Provide the [x, y] coordinate of the cell's center where the given text is located.  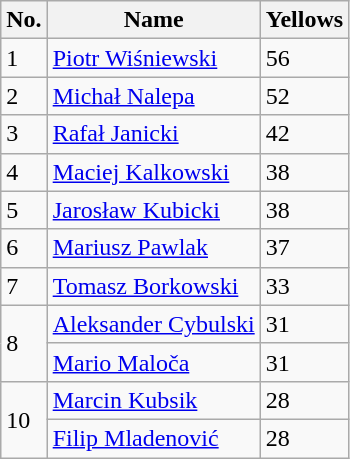
Rafał Janicki [154, 134]
1 [24, 58]
Mariusz Pawlak [154, 248]
Mario Maloča [154, 362]
8 [24, 343]
No. [24, 20]
10 [24, 419]
Name [154, 20]
Aleksander Cybulski [154, 324]
4 [24, 172]
33 [304, 286]
Jarosław Kubicki [154, 210]
2 [24, 96]
Maciej Kalkowski [154, 172]
Marcin Kubsik [154, 400]
6 [24, 248]
52 [304, 96]
Michał Nalepa [154, 96]
7 [24, 286]
5 [24, 210]
56 [304, 58]
Filip Mladenović [154, 438]
Yellows [304, 20]
42 [304, 134]
3 [24, 134]
Tomasz Borkowski [154, 286]
Piotr Wiśniewski [154, 58]
37 [304, 248]
